Return [X, Y] of the center of cell containing provided text 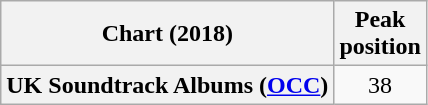
UK Soundtrack Albums (OCC) [168, 85]
Chart (2018) [168, 34]
Peakposition [380, 34]
38 [380, 85]
